For the text-containing cell, return its midpoint in (X, Y) coordinate format. 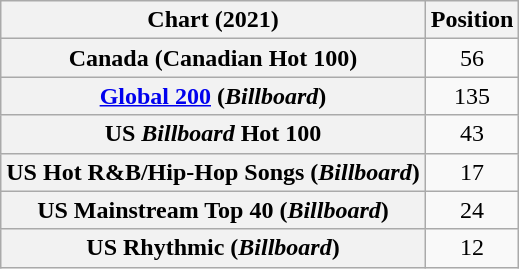
56 (472, 58)
US Mainstream Top 40 (Billboard) (213, 210)
Global 200 (Billboard) (213, 96)
12 (472, 248)
US Rhythmic (Billboard) (213, 248)
US Billboard Hot 100 (213, 134)
43 (472, 134)
Position (472, 20)
Chart (2021) (213, 20)
24 (472, 210)
US Hot R&B/Hip-Hop Songs (Billboard) (213, 172)
17 (472, 172)
Canada (Canadian Hot 100) (213, 58)
135 (472, 96)
